Determine the [x, y] coordinate at the center of the cell enclosing the given text.  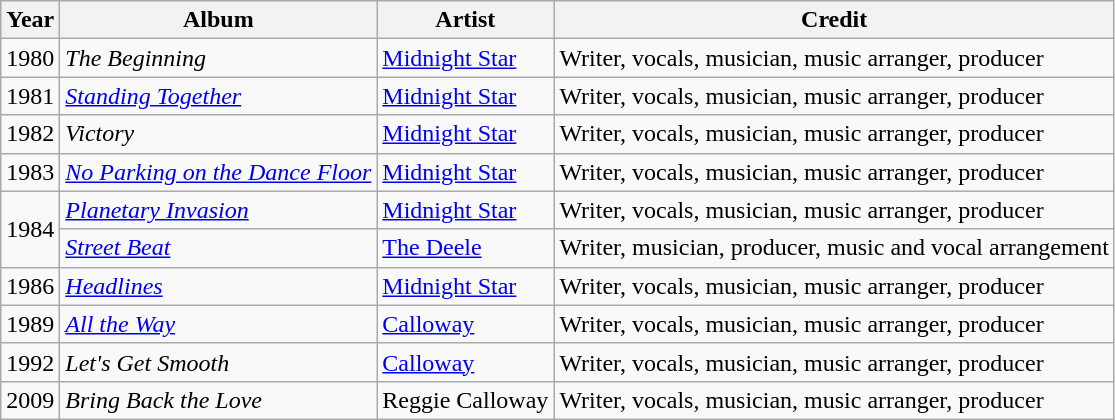
Headlines [218, 286]
Writer, musician, producer, music and vocal arrangement [834, 248]
1983 [30, 172]
1992 [30, 362]
1981 [30, 96]
Credit [834, 20]
Reggie Calloway [466, 400]
Bring Back the Love [218, 400]
1980 [30, 58]
No Parking on the Dance Floor [218, 172]
Street Beat [218, 248]
All the Way [218, 324]
Year [30, 20]
Standing Together [218, 96]
2009 [30, 400]
The Deele [466, 248]
1982 [30, 134]
Planetary Invasion [218, 210]
Artist [466, 20]
Let's Get Smooth [218, 362]
Album [218, 20]
The Beginning [218, 58]
Victory [218, 134]
1986 [30, 286]
1984 [30, 229]
1989 [30, 324]
